Extract the (X, Y) coordinate from the center of the cell holding the provided text.  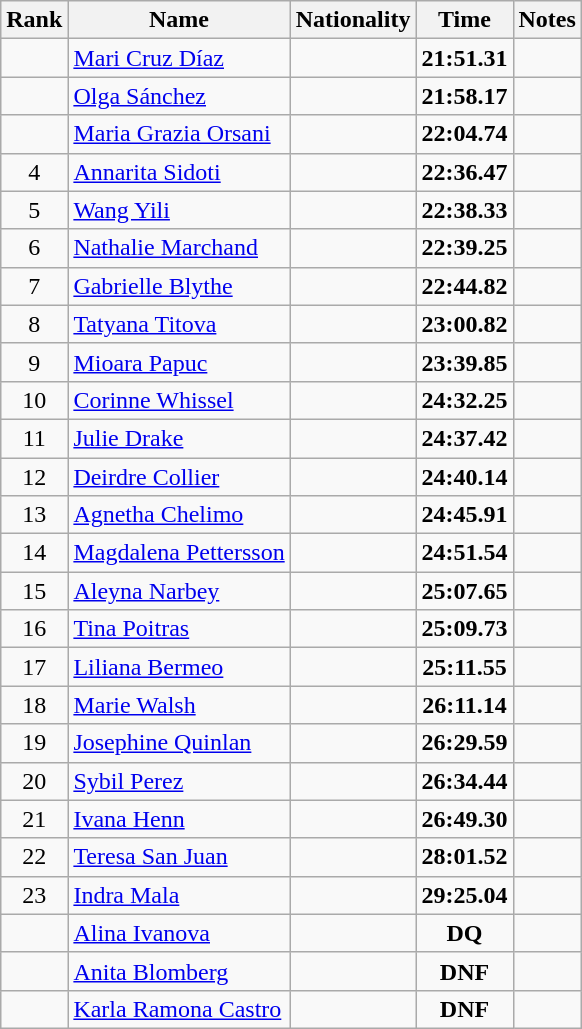
8 (34, 324)
26:29.59 (464, 743)
14 (34, 553)
7 (34, 286)
26:34.44 (464, 781)
25:09.73 (464, 629)
Nathalie Marchand (179, 248)
Anita Blomberg (179, 971)
13 (34, 515)
24:51.54 (464, 553)
24:32.25 (464, 400)
10 (34, 400)
9 (34, 362)
Tina Poitras (179, 629)
21 (34, 819)
26:49.30 (464, 819)
24:37.42 (464, 438)
Aleyna Narbey (179, 591)
6 (34, 248)
Julie Drake (179, 438)
Time (464, 20)
23:39.85 (464, 362)
Gabrielle Blythe (179, 286)
Karla Ramona Castro (179, 1009)
Nationality (353, 20)
Notes (547, 20)
26:11.14 (464, 705)
Sybil Perez (179, 781)
Olga Sánchez (179, 96)
16 (34, 629)
12 (34, 477)
Mari Cruz Díaz (179, 58)
22:39.25 (464, 248)
Alina Ivanova (179, 933)
21:58.17 (464, 96)
Indra Mala (179, 895)
Annarita Sidoti (179, 172)
29:25.04 (464, 895)
5 (34, 210)
17 (34, 667)
Maria Grazia Orsani (179, 134)
11 (34, 438)
Liliana Bermeo (179, 667)
Name (179, 20)
25:11.55 (464, 667)
19 (34, 743)
23:00.82 (464, 324)
18 (34, 705)
Agnetha Chelimo (179, 515)
24:40.14 (464, 477)
22:38.33 (464, 210)
Deirdre Collier (179, 477)
20 (34, 781)
Wang Yili (179, 210)
Magdalena Pettersson (179, 553)
Tatyana Titova (179, 324)
25:07.65 (464, 591)
22:44.82 (464, 286)
Mioara Papuc (179, 362)
Ivana Henn (179, 819)
Rank (34, 20)
Teresa San Juan (179, 857)
Corinne Whissel (179, 400)
24:45.91 (464, 515)
DQ (464, 933)
4 (34, 172)
Marie Walsh (179, 705)
28:01.52 (464, 857)
21:51.31 (464, 58)
22:04.74 (464, 134)
15 (34, 591)
23 (34, 895)
22:36.47 (464, 172)
Josephine Quinlan (179, 743)
22 (34, 857)
